For the text-containing cell, return its midpoint in (X, Y) coordinate format. 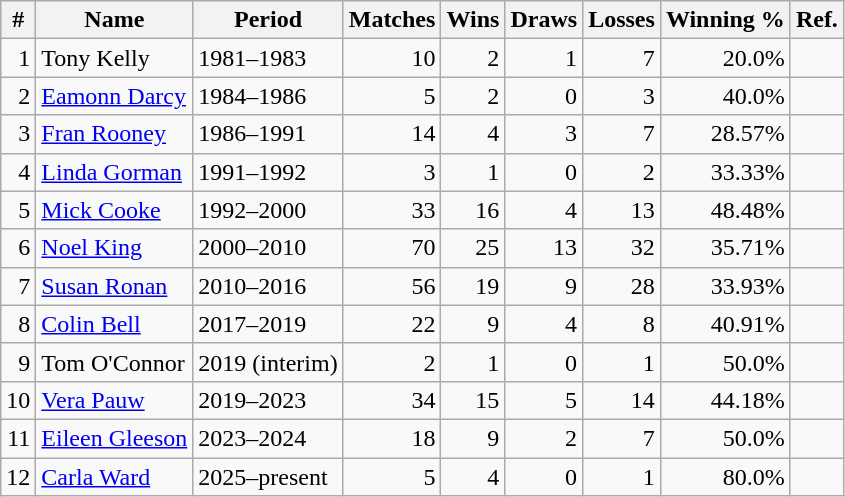
2025–present (268, 477)
Period (268, 20)
2000–2010 (268, 248)
Linda Gorman (114, 172)
Ref. (816, 20)
Susan Ronan (114, 286)
35.71% (725, 248)
2019–2023 (268, 400)
Wins (473, 20)
Matches (392, 20)
Noel King (114, 248)
20.0% (725, 58)
Vera Pauw (114, 400)
18 (392, 438)
44.18% (725, 400)
40.91% (725, 324)
11 (18, 438)
2019 (interim) (268, 362)
1981–1983 (268, 58)
12 (18, 477)
Colin Bell (114, 324)
Mick Cooke (114, 210)
56 (392, 286)
# (18, 20)
15 (473, 400)
80.0% (725, 477)
2010–2016 (268, 286)
28 (622, 286)
Tom O'Connor (114, 362)
40.0% (725, 96)
6 (18, 248)
48.48% (725, 210)
16 (473, 210)
Draws (544, 20)
28.57% (725, 134)
Eileen Gleeson (114, 438)
1986–1991 (268, 134)
Name (114, 20)
Losses (622, 20)
25 (473, 248)
Eamonn Darcy (114, 96)
70 (392, 248)
1984–1986 (268, 96)
1991–1992 (268, 172)
Tony Kelly (114, 58)
32 (622, 248)
1992–2000 (268, 210)
19 (473, 286)
Fran Rooney (114, 134)
33 (392, 210)
34 (392, 400)
Winning % (725, 20)
Carla Ward (114, 477)
2017–2019 (268, 324)
2023–2024 (268, 438)
33.33% (725, 172)
22 (392, 324)
33.93% (725, 286)
